Find where the given text appears and provide that cell's center as (x, y) coordinate. 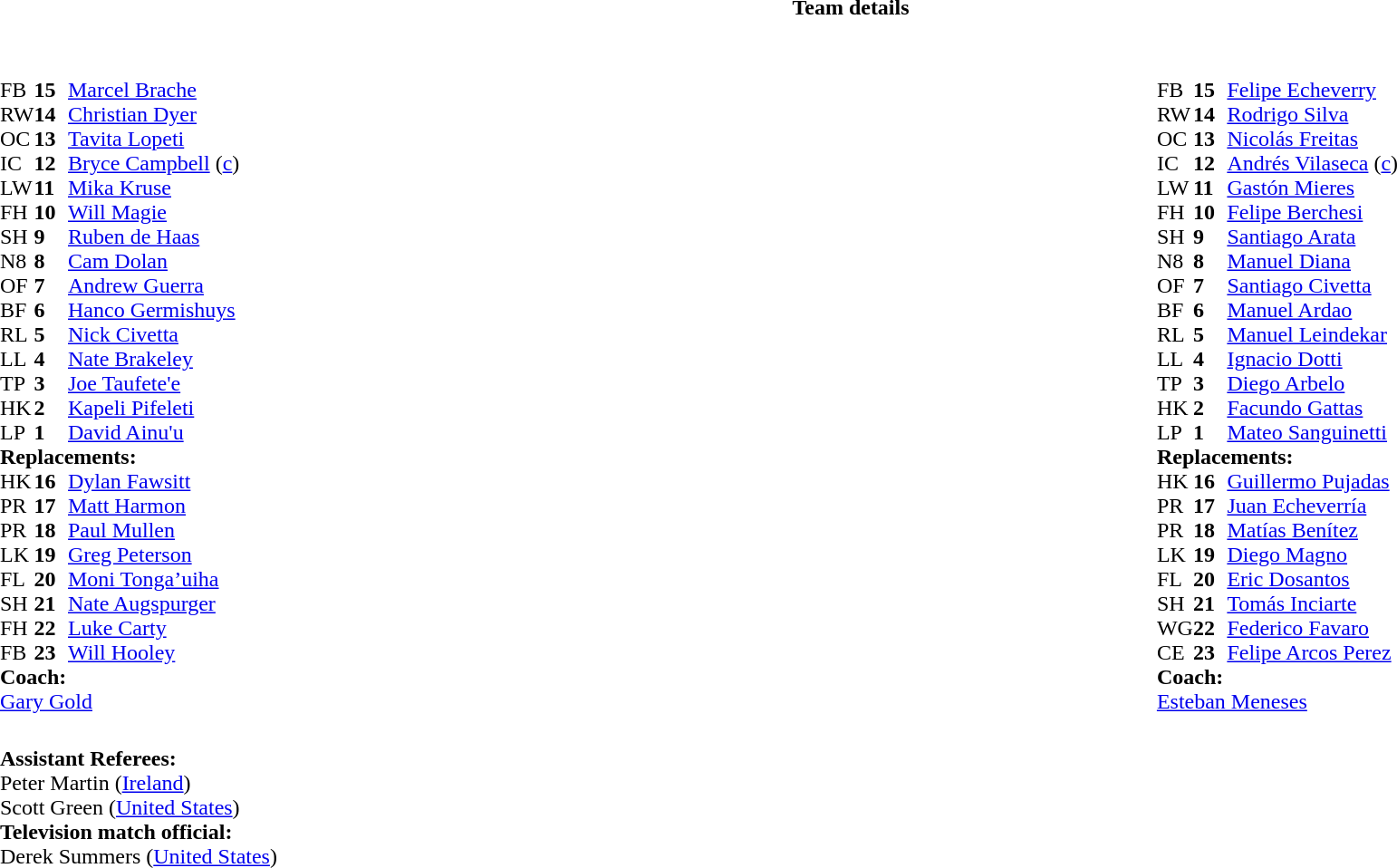
Gary Gold (120, 701)
Joe Taufete'e (154, 384)
Moni Tonga’uiha (154, 580)
Tavita Lopeti (154, 140)
Matt Harmon (154, 506)
Will Magie (154, 212)
Bryce Campbell (c) (154, 163)
Will Hooley (154, 652)
CE (1175, 652)
Replacements: (120, 457)
Marcel Brache (154, 91)
Mika Kruse (154, 188)
Ruben de Haas (154, 237)
Paul Mullen (154, 531)
David Ainu'u (154, 433)
Kapeli Pifeleti (154, 408)
Christian Dyer (154, 114)
Cam Dolan (154, 261)
Greg Peterson (154, 555)
Nate Brakeley (154, 359)
Luke Carty (154, 629)
Hanco Germishuys (154, 310)
Dylan Fawsitt (154, 482)
Nick Civetta (154, 335)
WG (1175, 629)
Coach: (120, 678)
Nate Augspurger (154, 603)
Andrew Guerra (154, 286)
